Extract the (X, Y) coordinate from the center of the cell holding the provided text.  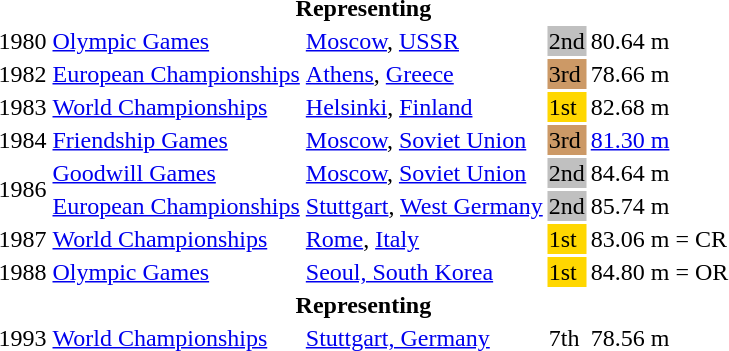
Helsinki, Finland (424, 107)
Seoul, South Korea (424, 272)
Athens, Greece (424, 74)
Stuttgart, West Germany (424, 206)
Rome, Italy (424, 239)
Goodwill Games (176, 173)
Friendship Games (176, 140)
Moscow, USSR (424, 41)
